From the cell containing the given text, extract its center point as (x, y) coordinate. 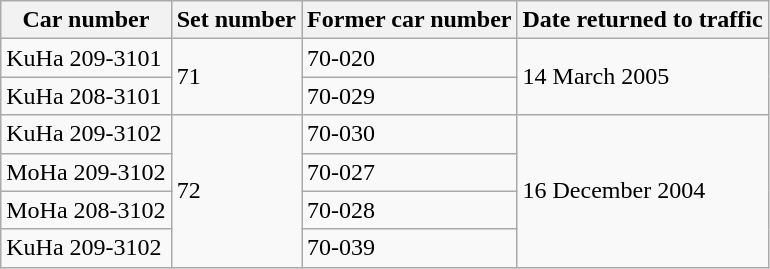
70-027 (410, 172)
Date returned to traffic (642, 20)
14 March 2005 (642, 77)
Former car number (410, 20)
70-039 (410, 248)
Car number (86, 20)
71 (236, 77)
Set number (236, 20)
70-030 (410, 134)
70-029 (410, 96)
16 December 2004 (642, 191)
70-028 (410, 210)
MoHa 209-3102 (86, 172)
KuHa 209-3101 (86, 58)
70-020 (410, 58)
MoHa 208-3102 (86, 210)
72 (236, 191)
KuHa 208-3101 (86, 96)
